Capture the cell that displays the provided text and extract its (x, y) central coordinate. 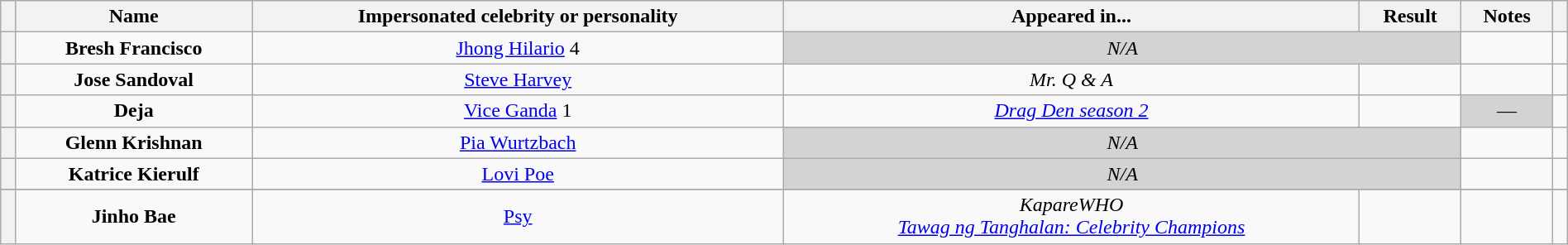
Vice Ganda 1 (518, 111)
Jose Sandoval (134, 79)
Katrice Kierulf (134, 174)
Appeared in... (1072, 17)
Glenn Krishnan (134, 142)
Jhong Hilario 4 (518, 48)
Steve Harvey (518, 79)
— (1507, 111)
KapareWHOTawag ng Tanghalan: Celebrity Champions (1072, 217)
Drag Den season 2 (1072, 111)
Lovi Poe (518, 174)
Name (134, 17)
Notes (1507, 17)
Pia Wurtzbach (518, 142)
Deja (134, 111)
Jinho Bae (134, 217)
Mr. Q & A (1072, 79)
Impersonated celebrity or personality (518, 17)
Result (1409, 17)
Psy (518, 217)
Bresh Francisco (134, 48)
